Determine the [X, Y] coordinate at the center of the cell enclosing the given text.  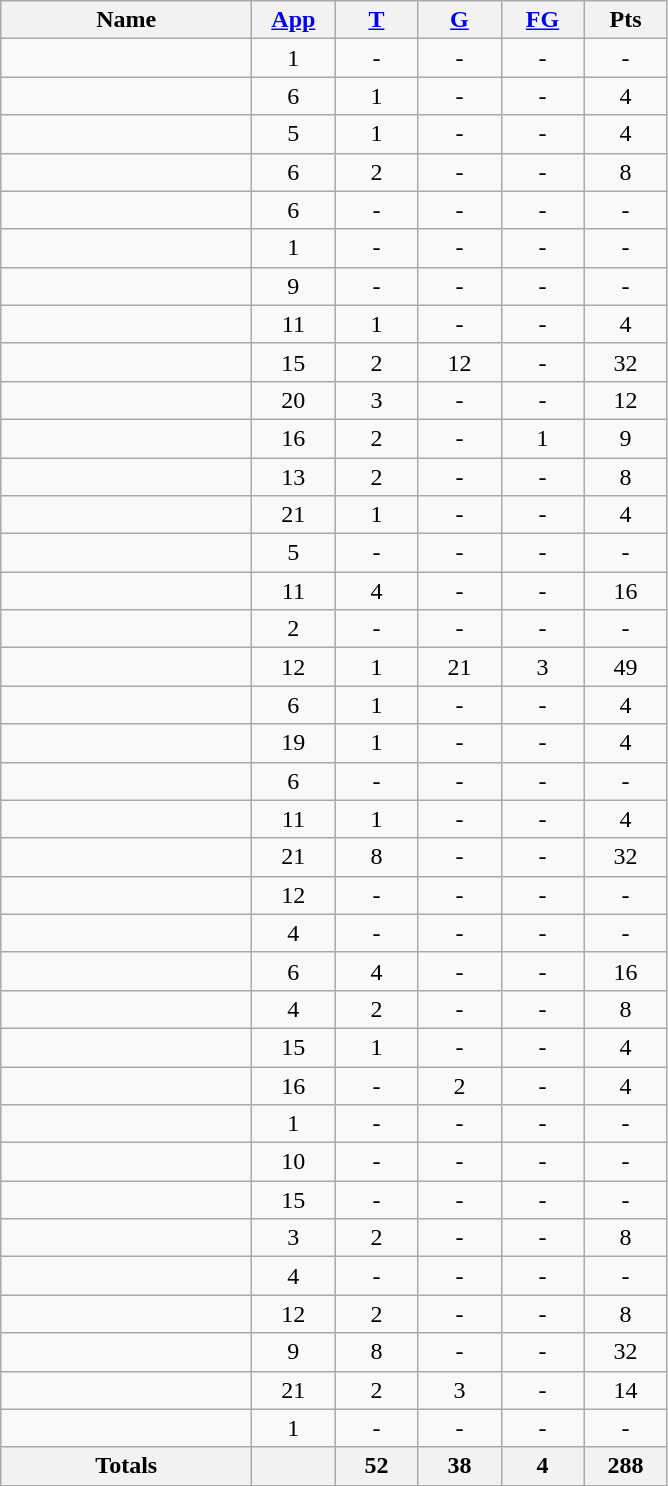
49 [626, 667]
38 [460, 1466]
Pts [626, 20]
14 [626, 1390]
20 [294, 400]
52 [376, 1466]
T [376, 20]
10 [294, 1162]
G [460, 20]
FG [542, 20]
App [294, 20]
Totals [126, 1466]
Name [126, 20]
13 [294, 477]
288 [626, 1466]
19 [294, 743]
